Extract the (x, y) coordinate from the center of the cell holding the provided text.  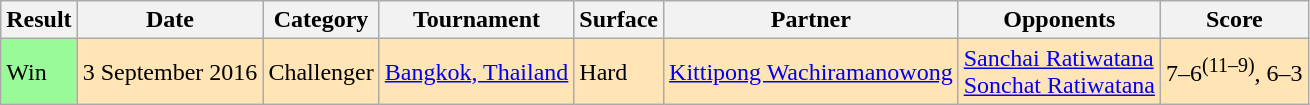
Kittipong Wachiramanowong (812, 72)
Sanchai Ratiwatana Sonchat Ratiwatana (1059, 72)
Hard (619, 72)
Win (39, 72)
Result (39, 20)
Bangkok, Thailand (476, 72)
Challenger (321, 72)
Partner (812, 20)
Opponents (1059, 20)
7–6(11–9), 6–3 (1235, 72)
3 September 2016 (170, 72)
Score (1235, 20)
Category (321, 20)
Surface (619, 20)
Date (170, 20)
Tournament (476, 20)
